Return (x, y) of the center of cell containing provided text 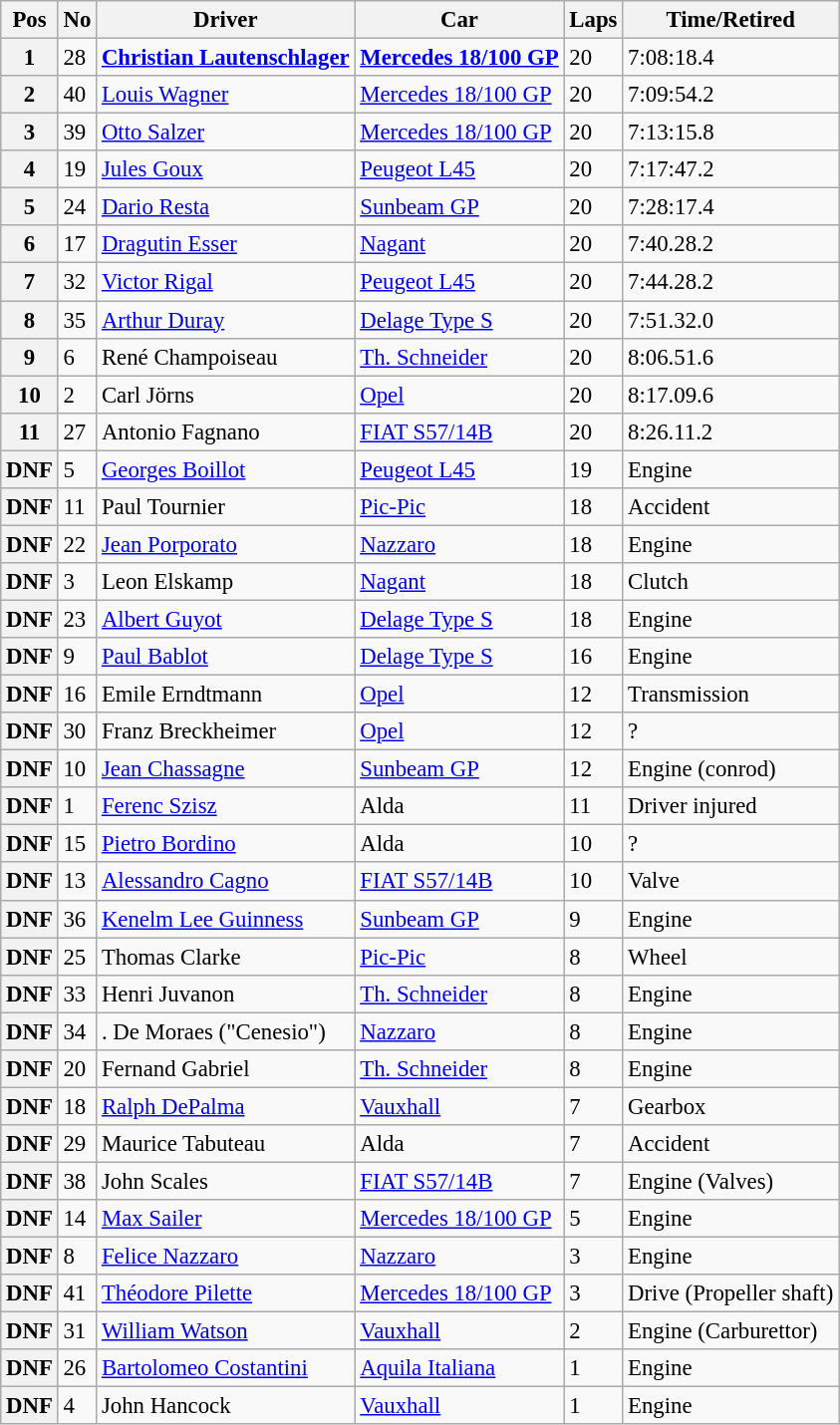
Drive (Propeller shaft) (731, 1293)
Théodore Pilette (225, 1293)
Jules Goux (225, 169)
14 (77, 1219)
31 (77, 1331)
Felice Nazzaro (225, 1257)
7:44.28.2 (731, 282)
Driver injured (731, 806)
Engine (Valves) (731, 1181)
23 (77, 619)
39 (77, 133)
15 (77, 844)
Paul Tournier (225, 507)
Georges Boillot (225, 469)
40 (77, 95)
7:09:54.2 (731, 95)
Antonio Fagnano (225, 431)
Aquila Italiana (459, 1368)
Max Sailer (225, 1219)
34 (77, 1031)
8:06.51.6 (731, 357)
Jean Chassagne (225, 769)
8:17.09.6 (731, 395)
33 (77, 994)
13 (77, 882)
Ferenc Szisz (225, 806)
Albert Guyot (225, 619)
Arthur Duray (225, 320)
Christian Lautenschlager (225, 58)
Gearbox (731, 1106)
Time/Retired (731, 20)
7:51.32.0 (731, 320)
Bartolomeo Costantini (225, 1368)
7:17:47.2 (731, 169)
Leon Elskamp (225, 582)
Franz Breckheimer (225, 731)
Fernand Gabriel (225, 1069)
7:40.28.2 (731, 244)
30 (77, 731)
Paul Bablot (225, 657)
26 (77, 1368)
. De Moraes ("Cenesio") (225, 1031)
Laps (594, 20)
7:13:15.8 (731, 133)
38 (77, 1181)
Maurice Tabuteau (225, 1144)
Pos (30, 20)
Pietro Bordino (225, 844)
Henri Juvanon (225, 994)
24 (77, 207)
7:08:18.4 (731, 58)
Kenelm Lee Guinness (225, 919)
No (77, 20)
William Watson (225, 1331)
Emile Erndtmann (225, 695)
8:26.11.2 (731, 431)
Alessandro Cagno (225, 882)
Carl Jörns (225, 395)
Transmission (731, 695)
17 (77, 244)
35 (77, 320)
Ralph DePalma (225, 1106)
Engine (Carburettor) (731, 1331)
41 (77, 1293)
John Scales (225, 1181)
29 (77, 1144)
Victor Rigal (225, 282)
28 (77, 58)
Wheel (731, 957)
Dario Resta (225, 207)
René Champoiseau (225, 357)
7:28:17.4 (731, 207)
Dragutin Esser (225, 244)
27 (77, 431)
Car (459, 20)
Jean Porporato (225, 544)
Louis Wagner (225, 95)
Clutch (731, 582)
36 (77, 919)
Valve (731, 882)
25 (77, 957)
Thomas Clarke (225, 957)
22 (77, 544)
Otto Salzer (225, 133)
Driver (225, 20)
Engine (conrod) (731, 769)
32 (77, 282)
John Hancock (225, 1406)
